Extract the (x, y) coordinate from the center of the cell holding the provided text.  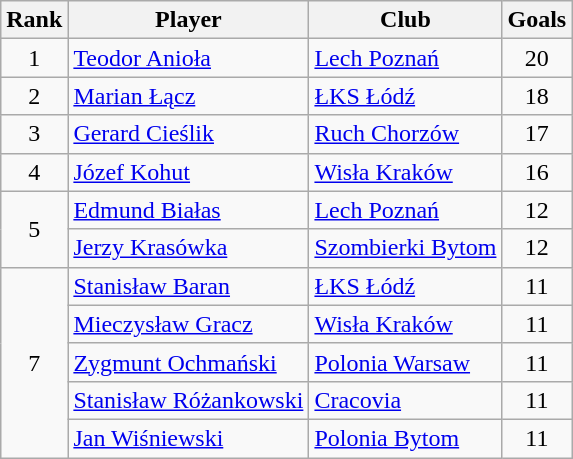
17 (537, 134)
Polonia Bytom (406, 438)
16 (537, 172)
3 (34, 134)
5 (34, 229)
Polonia Warsaw (406, 362)
Club (406, 20)
Jerzy Krasówka (188, 248)
Jan Wiśniewski (188, 438)
Mieczysław Gracz (188, 324)
Zygmunt Ochmański (188, 362)
20 (537, 58)
18 (537, 96)
Edmund Białas (188, 210)
Stanisław Różankowski (188, 400)
Józef Kohut (188, 172)
Teodor Anioła (188, 58)
Stanisław Baran (188, 286)
2 (34, 96)
Szombierki Bytom (406, 248)
Goals (537, 20)
Rank (34, 20)
1 (34, 58)
Ruch Chorzów (406, 134)
4 (34, 172)
7 (34, 362)
Player (188, 20)
Gerard Cieślik (188, 134)
Cracovia (406, 400)
Marian Łącz (188, 96)
